Scan for the cell matching the given text and deliver its [x, y] coordinate at center. 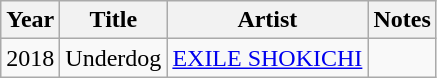
Underdog [114, 58]
2018 [30, 58]
Artist [268, 20]
Title [114, 20]
Year [30, 20]
Notes [402, 20]
EXILE SHOKICHI [268, 58]
